Locate the cell with the specified text and output its (X, Y) center coordinate. 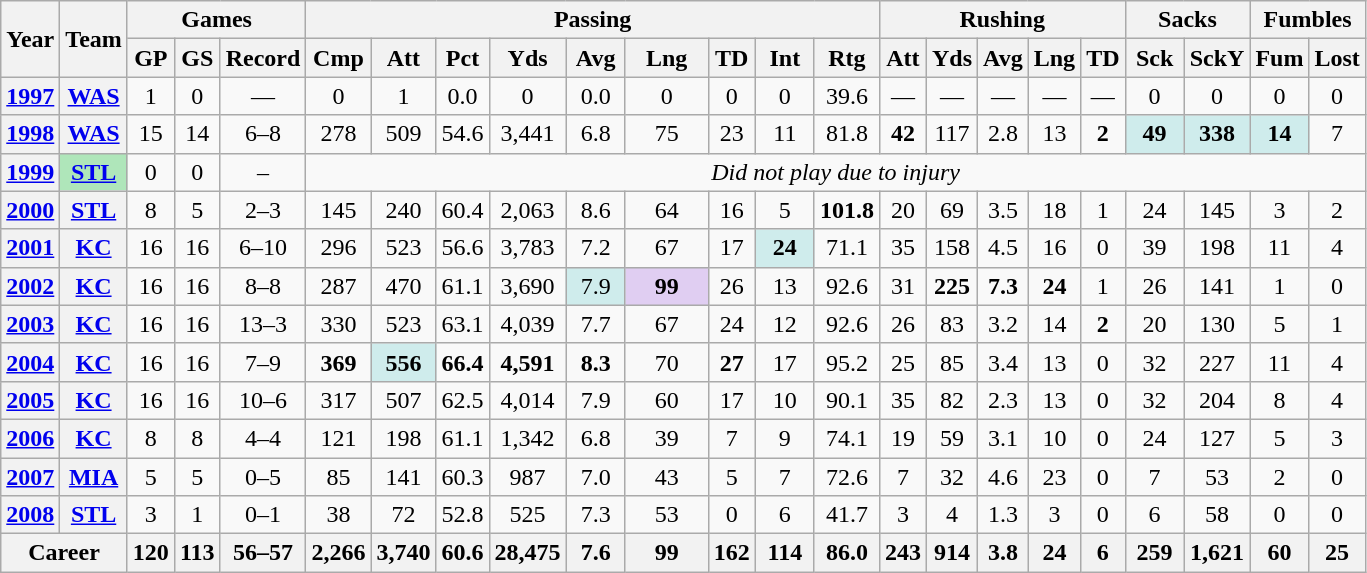
204 (1217, 400)
0–5 (263, 477)
Year (30, 39)
64 (666, 210)
1998 (30, 134)
9 (784, 438)
49 (1154, 134)
Sck (1154, 58)
GS (197, 58)
2007 (30, 477)
Sacks (1188, 20)
369 (338, 362)
525 (528, 515)
8.3 (596, 362)
– (263, 172)
4,591 (528, 362)
162 (732, 553)
3.2 (1004, 324)
SckY (1217, 58)
240 (404, 210)
13–3 (263, 324)
3,441 (528, 134)
3,783 (528, 248)
15 (150, 134)
2,063 (528, 210)
19 (902, 438)
63.1 (462, 324)
56–57 (263, 553)
8–8 (263, 286)
3.5 (1004, 210)
1,621 (1217, 553)
42 (902, 134)
2–3 (263, 210)
2008 (30, 515)
7.7 (596, 324)
259 (1154, 553)
72 (404, 515)
507 (404, 400)
225 (952, 286)
Passing (593, 20)
39.6 (846, 96)
Rushing (1002, 20)
27 (732, 362)
3,740 (404, 553)
2,266 (338, 553)
75 (666, 134)
81.8 (846, 134)
227 (1217, 362)
71.1 (846, 248)
38 (338, 515)
101.8 (846, 210)
338 (1217, 134)
Cmp (338, 58)
3.4 (1004, 362)
95.2 (846, 362)
121 (338, 438)
158 (952, 248)
Career (64, 553)
90.1 (846, 400)
3.1 (1004, 438)
130 (1217, 324)
1997 (30, 96)
7.2 (596, 248)
4.5 (1004, 248)
4.6 (1004, 477)
60.4 (462, 210)
62.5 (462, 400)
Lost (1337, 58)
2002 (30, 286)
Fumbles (1308, 20)
86.0 (846, 553)
Games (216, 20)
74.1 (846, 438)
8.6 (596, 210)
296 (338, 248)
2005 (30, 400)
12 (784, 324)
41.7 (846, 515)
287 (338, 286)
470 (404, 286)
82 (952, 400)
1999 (30, 172)
2003 (30, 324)
2.3 (1004, 400)
3,690 (528, 286)
Fum (1280, 58)
59 (952, 438)
60.6 (462, 553)
Team (94, 39)
4,039 (528, 324)
83 (952, 324)
31 (902, 286)
113 (197, 553)
60.3 (462, 477)
914 (952, 553)
7–9 (263, 362)
1.3 (1004, 515)
43 (666, 477)
6–8 (263, 134)
66.4 (462, 362)
114 (784, 553)
4–4 (263, 438)
2.8 (1004, 134)
Did not play due to injury (836, 172)
317 (338, 400)
2000 (30, 210)
7.6 (596, 553)
1,342 (528, 438)
4,014 (528, 400)
2001 (30, 248)
18 (1054, 210)
Record (263, 58)
2004 (30, 362)
Rtg (846, 58)
52.8 (462, 515)
243 (902, 553)
127 (1217, 438)
3.8 (1004, 553)
7.0 (596, 477)
10–6 (263, 400)
6–10 (263, 248)
Pct (462, 58)
56.6 (462, 248)
MIA (94, 477)
69 (952, 210)
117 (952, 134)
509 (404, 134)
120 (150, 553)
278 (338, 134)
70 (666, 362)
0–1 (263, 515)
72.6 (846, 477)
556 (404, 362)
GP (150, 58)
2006 (30, 438)
54.6 (462, 134)
330 (338, 324)
28,475 (528, 553)
Int (784, 58)
58 (1217, 515)
987 (528, 477)
